Return the (x, y) coordinate for the center point of the cell that contains the specified text.  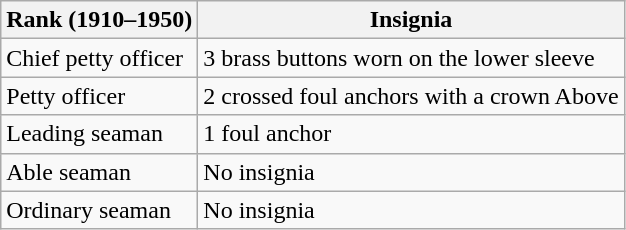
Petty officer (100, 96)
3 brass buttons worn on the lower sleeve (411, 58)
Able seaman (100, 172)
Ordinary seaman (100, 210)
1 foul anchor (411, 134)
Rank (1910–1950) (100, 20)
2 crossed foul anchors with a crown Above (411, 96)
Insignia (411, 20)
Leading seaman (100, 134)
Chief petty officer (100, 58)
